Pinpoint the cell where the given text exists, returning its [x, y] midpoint coordinate. 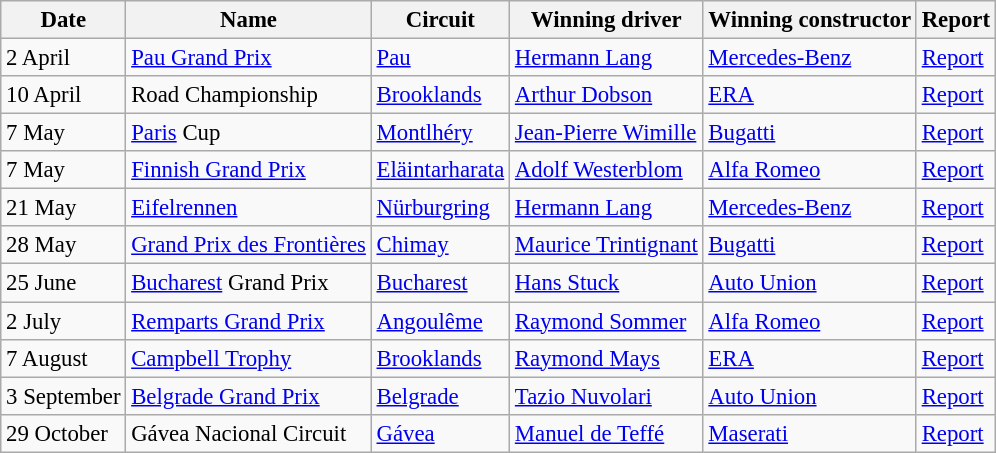
28 May [64, 245]
Maserati [810, 433]
10 April [64, 95]
Road Championship [248, 95]
7 August [64, 358]
Belgrade Grand Prix [248, 396]
Eläintarharata [440, 170]
2 April [64, 58]
3 September [64, 396]
Finnish Grand Prix [248, 170]
Raymond Sommer [606, 321]
Tazio Nuvolari [606, 396]
Circuit [440, 20]
Montlhéry [440, 133]
Date [64, 20]
Angoulême [440, 321]
Pau Grand Prix [248, 58]
Grand Prix des Frontières [248, 245]
Nürburgring [440, 208]
Arthur Dobson [606, 95]
Winning driver [606, 20]
Jean-Pierre Wimille [606, 133]
Gávea Nacional Circuit [248, 433]
Winning constructor [810, 20]
29 October [64, 433]
Raymond Mays [606, 358]
Eifelrennen [248, 208]
Adolf Westerblom [606, 170]
25 June [64, 283]
Name [248, 20]
2 July [64, 321]
Campbell Trophy [248, 358]
Hans Stuck [606, 283]
Pau [440, 58]
Belgrade [440, 396]
Manuel de Teffé [606, 433]
Paris Cup [248, 133]
Bucharest [440, 283]
Remparts Grand Prix [248, 321]
Bucharest Grand Prix [248, 283]
Chimay [440, 245]
21 May [64, 208]
Maurice Trintignant [606, 245]
Gávea [440, 433]
